Determine the [X, Y] coordinate at the center of the cell enclosing the given text.  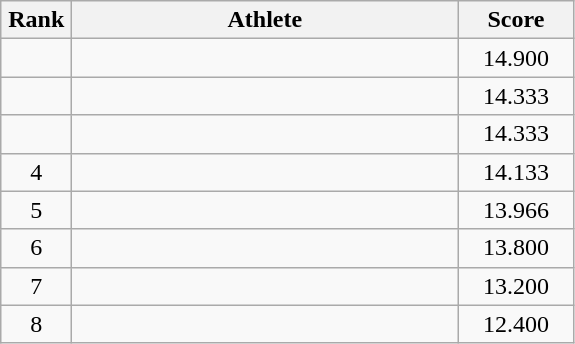
Rank [36, 20]
14.900 [516, 58]
13.966 [516, 210]
7 [36, 286]
5 [36, 210]
14.133 [516, 172]
8 [36, 324]
13.200 [516, 286]
6 [36, 248]
12.400 [516, 324]
4 [36, 172]
13.800 [516, 248]
Score [516, 20]
Athlete [265, 20]
